Output the [X, Y] coordinate of the center of the cell containing the given text.  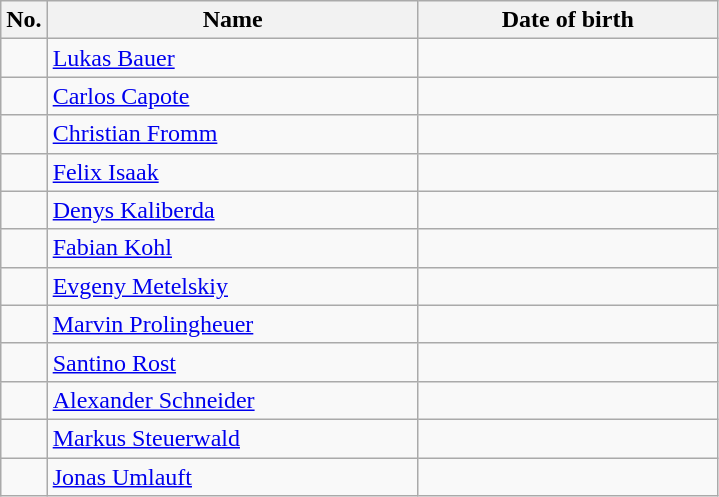
Fabian Kohl [232, 248]
Alexander Schneider [232, 400]
Lukas Bauer [232, 58]
Date of birth [568, 20]
Denys Kaliberda [232, 210]
Carlos Capote [232, 96]
Santino Rost [232, 362]
Jonas Umlauft [232, 477]
Evgeny Metelskiy [232, 286]
Markus Steuerwald [232, 438]
No. [24, 20]
Name [232, 20]
Christian Fromm [232, 134]
Felix Isaak [232, 172]
Marvin Prolingheuer [232, 324]
